Return the [x, y] coordinate for the center point of the cell that contains the specified text.  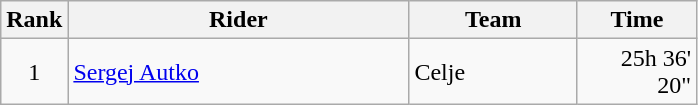
Celje [494, 72]
Time [636, 20]
Rider [238, 20]
1 [34, 72]
Team [494, 20]
Rank [34, 20]
25h 36' 20" [636, 72]
Sergej Autko [238, 72]
